Search for the cell housing the specified text and yield its [X, Y] center coordinate. 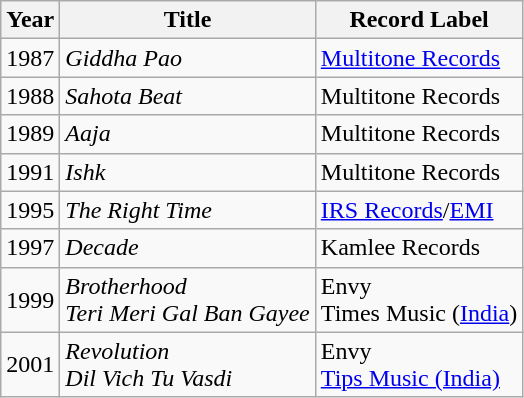
The Right Time [188, 210]
1995 [30, 210]
1991 [30, 172]
Ishk [188, 172]
EnvyTimes Music (India) [419, 300]
Kamlee Records [419, 248]
Giddha Pao [188, 58]
1989 [30, 134]
Aaja [188, 134]
1999 [30, 300]
BrotherhoodTeri Meri Gal Ban Gayee [188, 300]
RevolutionDil Vich Tu Vasdi [188, 364]
Decade [188, 248]
EnvyTips Music (India) [419, 364]
Title [188, 20]
1988 [30, 96]
2001 [30, 364]
1987 [30, 58]
Year [30, 20]
1997 [30, 248]
Record Label [419, 20]
Sahota Beat [188, 96]
IRS Records/EMI [419, 210]
